Search for the cell housing the specified text and yield its [x, y] center coordinate. 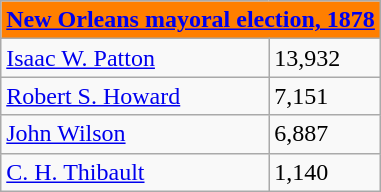
7,151 [325, 96]
1,140 [325, 172]
Robert S. Howard [135, 96]
6,887 [325, 134]
Isaac W. Patton [135, 58]
C. H. Thibault [135, 172]
New Orleans mayoral election, 1878 [191, 20]
13,932 [325, 58]
John Wilson [135, 134]
